Detect which cell encompasses the target text, then output its (X, Y) center coordinate. 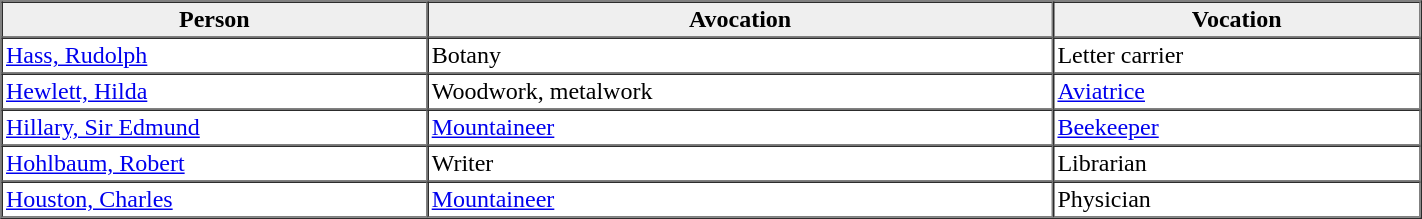
Person (215, 20)
Hewlett, Hilda (215, 92)
Aviatrice (1237, 92)
Hohlbaum, Robert (215, 164)
Letter carrier (1237, 56)
Beekeeper (1237, 128)
Hass, Rudolph (215, 56)
Vocation (1237, 20)
Physician (1237, 200)
Avocation (740, 20)
Hillary, Sir Edmund (215, 128)
Librarian (1237, 164)
Botany (740, 56)
Woodwork, metalwork (740, 92)
Writer (740, 164)
Houston, Charles (215, 200)
